Provide the [X, Y] coordinate of the cell's center where the given text is located.  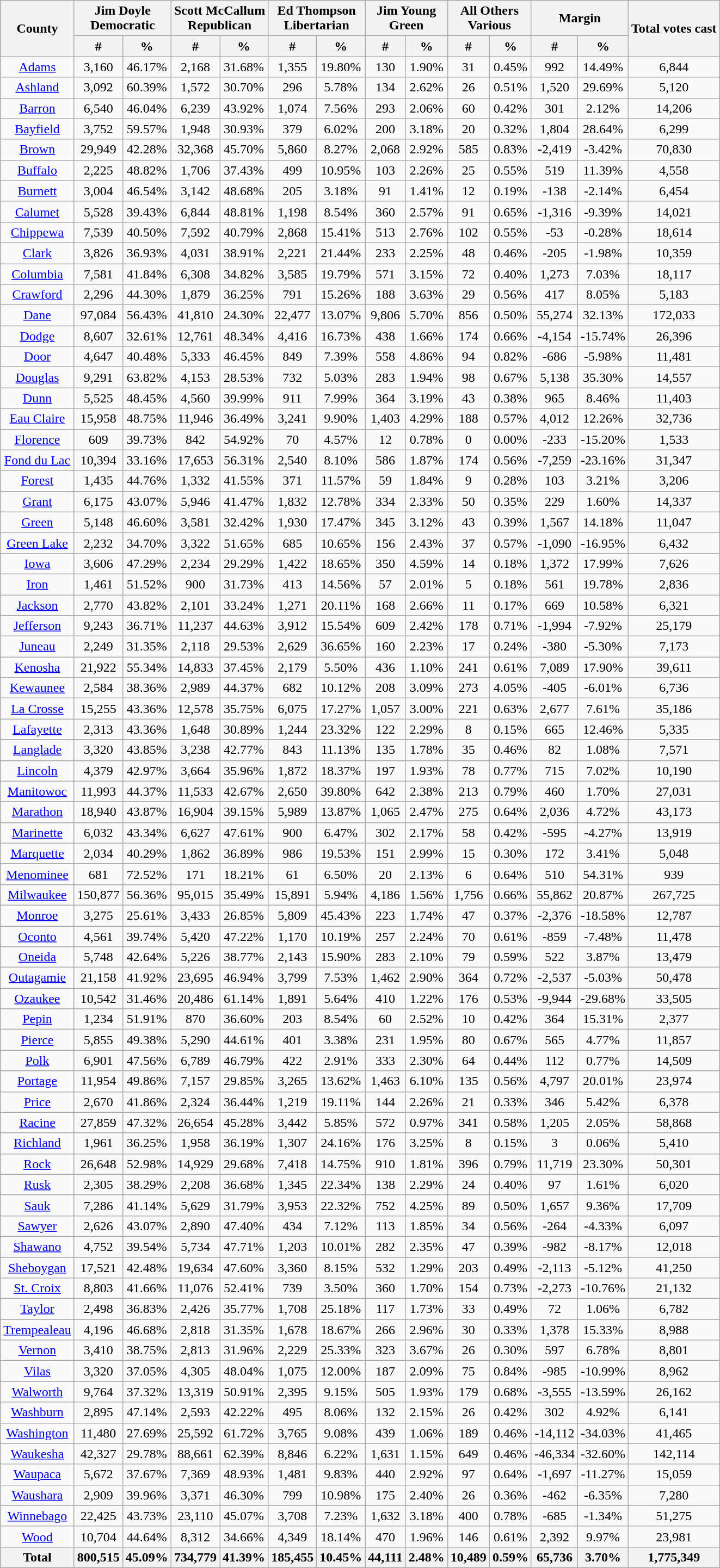
56.43% [147, 315]
41,250 [674, 1268]
3,322 [195, 543]
5,333 [195, 357]
26.85% [244, 915]
3,433 [195, 915]
156 [385, 543]
9.90% [341, 419]
439 [385, 1433]
47.56% [147, 1061]
14,206 [674, 108]
2.33% [427, 501]
2.42% [427, 626]
-5.03% [603, 978]
2,629 [293, 647]
2,540 [293, 460]
1,332 [195, 481]
3,708 [293, 1516]
37.67% [147, 1474]
15.33% [603, 1330]
42.22% [244, 1412]
51,275 [674, 1516]
4,305 [195, 1371]
685 [293, 543]
142,114 [674, 1454]
2,232 [98, 543]
-15.20% [603, 439]
7,539 [98, 232]
63.82% [147, 377]
Marathon [37, 812]
Lafayette [37, 729]
Sawyer [37, 1226]
Dodge [37, 336]
117 [385, 1309]
43.34% [147, 833]
-14,112 [554, 1433]
46.79% [244, 1061]
39.74% [147, 936]
7.02% [603, 771]
35.30% [603, 377]
3.25% [427, 1143]
11.39% [603, 170]
40.29% [147, 853]
22.34% [341, 1185]
41,465 [674, 1433]
151 [385, 853]
36.89% [244, 853]
14.49% [603, 67]
34.70% [147, 543]
5,734 [195, 1247]
7.56% [341, 108]
13.87% [341, 812]
296 [293, 88]
47.71% [244, 1247]
11,237 [195, 626]
1,403 [385, 419]
1,832 [293, 501]
-138 [554, 191]
46.54% [147, 191]
61 [293, 874]
-29.68% [603, 999]
38.75% [147, 1350]
Ed ThompsonLibertarian [317, 18]
38.36% [147, 688]
10.45% [341, 1557]
144 [385, 1102]
3,360 [293, 1268]
-9,944 [554, 999]
12.00% [341, 1371]
649 [468, 1454]
Marinette [37, 833]
55,274 [554, 315]
45.09% [147, 1557]
2,324 [195, 1102]
2,168 [195, 67]
39.73% [147, 439]
1,481 [293, 1474]
41.14% [147, 1205]
Waushara [37, 1495]
6,378 [674, 1102]
597 [554, 1350]
3,275 [98, 915]
-1,316 [554, 212]
2,626 [98, 1226]
1,706 [195, 170]
10.65% [341, 543]
1,462 [385, 978]
17.27% [341, 709]
197 [385, 771]
2,296 [98, 295]
8,962 [674, 1371]
-462 [554, 1495]
171 [195, 874]
1.60% [603, 501]
2,034 [98, 853]
59 [385, 481]
25 [468, 170]
842 [195, 439]
51.91% [147, 1019]
Milwaukee [37, 895]
7,157 [195, 1081]
54.31% [603, 874]
178 [468, 626]
1,203 [293, 1247]
37 [468, 543]
522 [554, 957]
0.65% [510, 212]
986 [293, 853]
15,958 [98, 419]
15,059 [674, 1474]
3,142 [195, 191]
5,855 [98, 1040]
21,922 [98, 667]
2,179 [293, 667]
571 [385, 274]
36.68% [244, 1185]
495 [293, 1412]
50,478 [674, 978]
26,396 [674, 336]
132 [385, 1412]
910 [385, 1164]
4,561 [98, 936]
2,036 [554, 812]
Margin [580, 18]
Juneau [37, 647]
Menominee [37, 874]
7,280 [674, 1495]
3,752 [98, 129]
1.84% [427, 481]
2,813 [195, 1350]
43.82% [147, 605]
4.29% [427, 419]
1.56% [427, 895]
26,162 [674, 1392]
15.31% [603, 1019]
1.66% [427, 336]
2.13% [427, 874]
229 [554, 501]
2,234 [195, 563]
10.01% [341, 1247]
8.05% [603, 295]
1,219 [293, 1102]
-205 [554, 253]
82 [554, 750]
2,890 [195, 1226]
40.79% [244, 232]
Richland [37, 1143]
14,021 [674, 212]
47.22% [244, 936]
9.83% [341, 1474]
-46,334 [554, 1454]
18.21% [244, 874]
35.77% [244, 1309]
24.30% [244, 315]
739 [293, 1288]
Polk [37, 1061]
34.82% [244, 274]
379 [293, 129]
1,355 [293, 67]
Scott McCallumRepublican [219, 18]
8.15% [341, 1268]
2.91% [341, 1061]
37.43% [244, 170]
1,065 [385, 812]
Trempealeau [37, 1330]
7,571 [674, 750]
Waukesha [37, 1454]
39.99% [244, 398]
3.21% [603, 481]
17 [468, 647]
9.08% [341, 1433]
2.38% [427, 791]
46.60% [147, 522]
849 [293, 357]
11.13% [341, 750]
1,678 [293, 1330]
965 [554, 398]
2,909 [98, 1495]
26,648 [98, 1164]
438 [385, 336]
31,347 [674, 460]
35.49% [244, 895]
Barron [37, 108]
0.84% [510, 1371]
-7,259 [554, 460]
Price [37, 1102]
130 [385, 67]
1,948 [195, 129]
0.06% [603, 1143]
6.22% [341, 1454]
44.30% [147, 295]
29.78% [147, 1454]
11,954 [98, 1081]
10,489 [468, 1557]
Buffalo [37, 170]
5.78% [341, 88]
0.73% [510, 1288]
29 [468, 295]
0.68% [510, 1392]
5,420 [195, 936]
200 [385, 129]
21,158 [98, 978]
48.93% [244, 1474]
11 [468, 605]
17,653 [195, 460]
18.65% [341, 563]
-11.27% [603, 1474]
0.82% [510, 357]
7,626 [674, 563]
4.92% [603, 1412]
Kenosha [37, 667]
5,672 [98, 1474]
Monroe [37, 915]
29.68% [244, 1164]
4,153 [195, 377]
11,993 [98, 791]
-1.34% [603, 1516]
47.60% [244, 1268]
41.84% [147, 274]
10,359 [674, 253]
Washburn [37, 1412]
Racine [37, 1123]
2,650 [293, 791]
1,422 [293, 563]
Taylor [37, 1309]
20.01% [603, 1081]
11,719 [554, 1164]
-405 [554, 688]
1,205 [554, 1123]
2.62% [427, 88]
10.58% [603, 605]
5.50% [341, 667]
-3,555 [554, 1392]
2.48% [427, 1557]
Jim DoyleDemocratic [122, 18]
12.26% [603, 419]
1,075 [293, 1371]
2.05% [603, 1123]
Iron [37, 584]
4.72% [603, 812]
-2,376 [554, 915]
102 [468, 232]
La Crosse [37, 709]
49.86% [147, 1081]
1,170 [293, 936]
41,810 [195, 315]
48 [468, 253]
2,836 [674, 584]
48.45% [147, 398]
8,801 [674, 1350]
1,461 [98, 584]
42.64% [147, 957]
2,221 [293, 253]
800,515 [98, 1557]
-7.92% [603, 626]
40.50% [147, 232]
15.26% [341, 295]
33.16% [147, 460]
0.53% [510, 999]
5,138 [554, 377]
0.58% [510, 1123]
Total votes cast [674, 28]
5,048 [674, 853]
4,349 [293, 1536]
Oconto [37, 936]
10.98% [341, 1495]
45.43% [341, 915]
1,775,349 [674, 1557]
Vernon [37, 1350]
39.80% [341, 791]
1.96% [427, 1536]
Green [37, 522]
29.85% [244, 1081]
221 [468, 709]
5,148 [98, 522]
6,239 [195, 108]
28.53% [244, 377]
42.28% [147, 150]
3.87% [603, 957]
31.79% [244, 1205]
-8.17% [603, 1247]
6,540 [98, 108]
29.69% [603, 88]
5.03% [341, 377]
Jefferson [37, 626]
2.15% [427, 1412]
3,442 [293, 1123]
1,244 [293, 729]
1,891 [293, 999]
2.06% [427, 108]
0.71% [510, 626]
Wood [37, 1536]
2.57% [427, 212]
37.32% [147, 1392]
Ozaukee [37, 999]
3.09% [427, 688]
510 [554, 874]
138 [385, 1185]
2,229 [293, 1350]
45.07% [244, 1516]
532 [385, 1268]
0.37% [510, 915]
Vilas [37, 1371]
3,585 [293, 274]
Crawford [37, 295]
5.94% [341, 895]
46.04% [147, 108]
36.19% [244, 1143]
25.33% [341, 1350]
19,634 [195, 1268]
2,249 [98, 647]
112 [554, 1061]
1,074 [293, 108]
39.96% [147, 1495]
7.23% [341, 1516]
14,557 [674, 377]
20.11% [341, 605]
9 [468, 481]
6,032 [98, 833]
3.41% [603, 853]
231 [385, 1040]
3,371 [195, 1495]
31.73% [244, 584]
3.70% [603, 1557]
11,076 [195, 1288]
44.63% [244, 626]
1,648 [195, 729]
350 [385, 563]
18.37% [341, 771]
10,704 [98, 1536]
17,521 [98, 1268]
38.77% [244, 957]
42.97% [147, 771]
29.53% [244, 647]
65,736 [554, 1557]
23,974 [674, 1081]
1,198 [293, 212]
293 [385, 108]
38.29% [147, 1185]
5,410 [674, 1143]
-53 [554, 232]
282 [385, 1247]
396 [468, 1164]
59.57% [147, 129]
2.09% [427, 1371]
791 [293, 295]
752 [385, 1205]
1.95% [427, 1040]
55.34% [147, 667]
323 [385, 1350]
-2.14% [603, 191]
0.28% [510, 481]
6,321 [674, 605]
2,426 [195, 1309]
8.27% [341, 150]
37.05% [147, 1371]
21,132 [674, 1288]
14.18% [603, 522]
37.45% [244, 667]
413 [293, 584]
County [37, 28]
Washington [37, 1433]
10.12% [341, 688]
1.22% [427, 999]
4.59% [427, 563]
Clark [37, 253]
Brown [37, 150]
3,606 [98, 563]
2,670 [98, 1102]
Marquette [37, 853]
1,631 [385, 1454]
205 [293, 191]
-685 [554, 1516]
-985 [554, 1371]
19.79% [341, 274]
39.15% [244, 812]
681 [98, 874]
36.60% [244, 1019]
6,075 [293, 709]
-15.74% [603, 336]
14 [468, 563]
25.18% [341, 1309]
Iowa [37, 563]
7,173 [674, 647]
2,118 [195, 647]
460 [554, 791]
715 [554, 771]
9.15% [341, 1392]
50,301 [674, 1164]
1,961 [98, 1143]
-5.30% [603, 647]
45.70% [244, 150]
60.39% [147, 88]
46.30% [244, 1495]
Adams [37, 67]
Kewaunee [37, 688]
31.68% [244, 67]
1,533 [674, 439]
Portage [37, 1081]
Rusk [37, 1185]
-10.99% [603, 1371]
4,752 [98, 1247]
56.31% [244, 460]
Dunn [37, 398]
22.32% [341, 1205]
Chippewa [37, 232]
8,607 [98, 336]
Calumet [37, 212]
14,509 [674, 1061]
9,806 [385, 315]
1,307 [293, 1143]
-686 [554, 357]
35 [468, 750]
5.70% [427, 315]
4,186 [385, 895]
11,480 [98, 1433]
Sheboygan [37, 1268]
39.43% [147, 212]
7,592 [195, 232]
43.85% [147, 750]
1,234 [98, 1019]
3,265 [293, 1081]
4,416 [293, 336]
1,378 [554, 1330]
47.61% [244, 833]
-1,090 [554, 543]
41.86% [147, 1102]
80 [468, 1040]
78 [468, 771]
11,047 [674, 522]
2.30% [427, 1061]
585 [468, 150]
Pepin [37, 1019]
51.65% [244, 543]
10.95% [341, 170]
6,097 [674, 1226]
23.30% [603, 1164]
62.39% [244, 1454]
5,946 [195, 501]
32.13% [603, 315]
11,481 [674, 357]
44.64% [147, 1536]
6,020 [674, 1185]
Pierce [37, 1040]
Door [37, 357]
6.47% [341, 833]
61.72% [244, 1433]
10,542 [98, 999]
2.43% [427, 543]
1.10% [427, 667]
22,425 [98, 1516]
46.17% [147, 67]
2.96% [427, 1330]
15.41% [341, 232]
992 [554, 67]
172,033 [674, 315]
2.40% [427, 1495]
8,846 [293, 1454]
1.29% [427, 1268]
Waupaca [37, 1474]
17,709 [674, 1205]
32.42% [244, 522]
341 [468, 1123]
34.66% [244, 1536]
3.63% [427, 295]
1,872 [293, 771]
3,912 [293, 626]
113 [385, 1226]
2.17% [427, 833]
1,756 [468, 895]
13.62% [341, 1081]
9,243 [98, 626]
12,018 [674, 1247]
5,183 [674, 295]
1,632 [385, 1516]
24 [468, 1185]
-23.16% [603, 460]
1.78% [427, 750]
0.19% [510, 191]
14,833 [195, 667]
3.38% [341, 1040]
12,761 [195, 336]
257 [385, 936]
1,372 [554, 563]
8.10% [341, 460]
3,241 [293, 419]
52.41% [244, 1288]
2.25% [427, 253]
1.94% [427, 377]
233 [385, 253]
98 [468, 377]
5,748 [98, 957]
19.80% [341, 67]
434 [293, 1226]
7.03% [603, 274]
669 [554, 605]
1,345 [293, 1185]
208 [385, 688]
41.39% [244, 1557]
5,120 [674, 88]
42.48% [147, 1268]
146 [468, 1536]
-1.98% [603, 253]
45.28% [244, 1123]
-2,273 [554, 1288]
3,664 [195, 771]
2.10% [427, 957]
3,206 [674, 481]
6,782 [674, 1309]
2.66% [427, 605]
29.29% [244, 563]
0.24% [510, 647]
32,368 [195, 150]
410 [385, 999]
0.45% [510, 67]
Dane [37, 315]
47.32% [147, 1123]
19.11% [341, 1102]
1,463 [385, 1081]
417 [554, 295]
41.92% [147, 978]
23,110 [195, 1516]
Green Lake [37, 543]
48.75% [147, 419]
3,092 [98, 88]
64 [468, 1061]
400 [468, 1516]
47.29% [147, 563]
89 [468, 1205]
Oneida [37, 957]
122 [385, 729]
1.85% [427, 1226]
15.54% [341, 626]
Lincoln [37, 771]
3.15% [427, 274]
46.45% [244, 357]
6.50% [341, 874]
346 [554, 1102]
4,797 [554, 1081]
273 [468, 688]
48.81% [244, 212]
7,089 [554, 667]
2,895 [98, 1412]
3.00% [427, 709]
5,809 [293, 915]
1,879 [195, 295]
13,919 [674, 833]
-2,537 [554, 978]
2.99% [427, 853]
51.52% [147, 584]
1.61% [603, 1185]
94 [468, 357]
513 [385, 232]
1,271 [293, 605]
856 [468, 315]
25,179 [674, 626]
25.61% [147, 915]
32.61% [147, 336]
5,290 [195, 1040]
642 [385, 791]
4.57% [341, 439]
41.47% [244, 501]
1.74% [427, 915]
3.12% [427, 522]
30.93% [244, 129]
333 [385, 1061]
2,498 [98, 1309]
36.83% [147, 1309]
0.00% [510, 439]
7,418 [293, 1164]
-3.42% [603, 150]
79 [468, 957]
0.51% [510, 88]
41.66% [147, 1288]
6,432 [674, 543]
Langlade [37, 750]
40.48% [147, 357]
30 [468, 1330]
23,695 [195, 978]
2,225 [98, 170]
19.78% [603, 584]
2,305 [98, 1185]
440 [385, 1474]
30.89% [244, 729]
266 [385, 1330]
2.12% [603, 108]
1,572 [195, 88]
-32.60% [603, 1454]
470 [385, 1536]
44,111 [385, 1557]
6,901 [98, 1061]
-1,994 [554, 626]
6,141 [674, 1412]
33 [468, 1309]
4.86% [427, 357]
Florence [37, 439]
6.78% [603, 1350]
6 [468, 874]
16,904 [195, 812]
9.97% [603, 1536]
33.24% [244, 605]
3,765 [293, 1433]
46.94% [244, 978]
7.99% [341, 398]
0.17% [510, 605]
3,581 [195, 522]
-6.01% [603, 688]
1,435 [98, 481]
28.64% [603, 129]
5.85% [341, 1123]
15,891 [293, 895]
41.55% [244, 481]
9,764 [98, 1392]
All OthersVarious [489, 18]
175 [385, 1495]
Jackson [37, 605]
27,031 [674, 791]
3.19% [427, 398]
39.54% [147, 1247]
275 [468, 812]
35,186 [674, 709]
36.71% [147, 626]
13.07% [341, 315]
-4.33% [603, 1226]
58,868 [674, 1123]
5.42% [603, 1102]
48.82% [147, 170]
3,953 [293, 1205]
Winnebago [37, 1516]
422 [293, 1061]
1,958 [195, 1143]
Forest [37, 481]
27,859 [98, 1123]
9.36% [603, 1205]
5,860 [293, 150]
134 [385, 88]
2,208 [195, 1185]
2,677 [554, 709]
21.44% [341, 253]
70,830 [674, 150]
3.67% [427, 1350]
Walworth [37, 1392]
11,946 [195, 419]
0.72% [510, 978]
6,308 [195, 274]
24.16% [341, 1143]
3 [554, 1143]
Bayfield [37, 129]
2.47% [427, 812]
Manitowoc [37, 791]
-380 [554, 647]
-264 [554, 1226]
43,173 [674, 812]
47.14% [147, 1412]
12,787 [674, 915]
2,395 [293, 1392]
Jim YoungGreen [406, 18]
586 [385, 460]
2,989 [195, 688]
-7.48% [603, 936]
1,804 [554, 129]
4,560 [195, 398]
61.14% [244, 999]
Sauk [37, 1205]
6,175 [98, 501]
44.76% [147, 481]
14.75% [341, 1164]
2,818 [195, 1330]
12.46% [603, 729]
-4.27% [603, 833]
22,477 [293, 315]
0.35% [510, 501]
10,190 [674, 771]
870 [195, 1019]
160 [385, 647]
39,611 [674, 667]
3,410 [98, 1350]
911 [293, 398]
4.05% [510, 688]
-233 [554, 439]
734,779 [195, 1557]
0.36% [510, 1495]
17.90% [603, 667]
42,327 [98, 1454]
29,949 [98, 150]
31.46% [147, 999]
Rock [37, 1164]
3,004 [98, 191]
13,319 [195, 1392]
-2,419 [554, 150]
17.99% [603, 563]
267,725 [674, 895]
1.73% [427, 1309]
11,478 [674, 936]
-5.98% [603, 357]
5,989 [293, 812]
572 [385, 1123]
2,313 [98, 729]
14,929 [195, 1164]
46.68% [147, 1330]
0.97% [427, 1123]
3.50% [341, 1288]
1,057 [385, 709]
4,031 [195, 253]
7,369 [195, 1474]
18,614 [674, 232]
15 [468, 853]
6.10% [427, 1081]
-6.35% [603, 1495]
18,117 [674, 274]
3,799 [293, 978]
17.47% [341, 522]
7.39% [341, 357]
16.73% [341, 336]
-982 [554, 1247]
1.90% [427, 67]
4,196 [98, 1330]
8,988 [674, 1330]
54.92% [244, 439]
43.73% [147, 1516]
6.02% [341, 129]
168 [385, 605]
-16.95% [603, 543]
2,593 [195, 1412]
St. Croix [37, 1288]
15,255 [98, 709]
2.23% [427, 647]
50 [468, 501]
561 [554, 584]
5,335 [674, 729]
2.24% [427, 936]
7.12% [341, 1226]
0.32% [510, 129]
2.01% [427, 584]
5,226 [195, 957]
5,528 [98, 212]
1,930 [293, 522]
Columbia [37, 274]
Douglas [37, 377]
2,101 [195, 605]
31.96% [244, 1350]
334 [385, 501]
2.35% [427, 1247]
42.77% [244, 750]
Grant [37, 501]
6,789 [195, 1061]
15.90% [341, 957]
-0.28% [603, 232]
682 [293, 688]
97,084 [98, 315]
172 [554, 853]
48.68% [244, 191]
48.04% [244, 1371]
21 [468, 1102]
371 [293, 481]
179 [468, 1392]
-859 [554, 936]
Fond du Lac [37, 460]
1.41% [427, 191]
10.19% [341, 936]
6,454 [674, 191]
4.77% [603, 1040]
49.38% [147, 1040]
1.87% [427, 460]
1.81% [427, 1164]
401 [293, 1040]
732 [293, 377]
0.38% [510, 398]
Ashland [37, 88]
12.78% [341, 501]
7.61% [603, 709]
50.91% [244, 1392]
189 [468, 1433]
241 [468, 667]
18.67% [341, 1330]
35.96% [244, 771]
4.25% [427, 1205]
-2,113 [554, 1268]
1,273 [554, 274]
8.06% [341, 1412]
9,291 [98, 377]
36.49% [244, 419]
44.61% [244, 1040]
35.75% [244, 709]
185,455 [293, 1557]
-1,697 [554, 1474]
20.87% [603, 895]
11.57% [341, 481]
-4,154 [554, 336]
1.08% [603, 750]
-5.12% [603, 1268]
150,877 [98, 895]
11,403 [674, 398]
20,486 [195, 999]
25,592 [195, 1433]
0.63% [510, 709]
36.65% [341, 647]
154 [468, 1288]
6,627 [195, 833]
10 [468, 1019]
505 [385, 1392]
939 [674, 874]
26,654 [195, 1123]
5,525 [98, 398]
38.91% [244, 253]
7,581 [98, 274]
72.52% [147, 874]
18,940 [98, 812]
33,505 [674, 999]
Shawano [37, 1247]
14.56% [341, 584]
56.36% [147, 895]
2.52% [427, 1019]
5.64% [341, 999]
0.83% [510, 150]
1,862 [195, 853]
558 [385, 357]
2.76% [427, 232]
5 [468, 584]
30.70% [244, 88]
6,736 [674, 688]
345 [385, 522]
23,981 [674, 1536]
-9.39% [603, 212]
34 [468, 1226]
36.93% [147, 253]
187 [385, 1371]
-34.03% [603, 1433]
11,857 [674, 1040]
2,868 [293, 232]
1,520 [554, 88]
57 [385, 584]
32,736 [674, 419]
52.98% [147, 1164]
7.53% [341, 978]
12,578 [195, 709]
43.92% [244, 108]
8,312 [195, 1536]
499 [293, 170]
1,567 [554, 522]
27.69% [147, 1433]
Total [37, 1557]
-10.76% [603, 1288]
Burnett [37, 191]
665 [554, 729]
4,012 [554, 419]
31 [468, 67]
95,015 [195, 895]
2,584 [98, 688]
42.67% [244, 791]
2.90% [427, 978]
3,160 [98, 67]
2,377 [674, 1019]
8,803 [98, 1288]
565 [554, 1040]
213 [468, 791]
3,826 [98, 253]
301 [554, 108]
36.44% [244, 1102]
8.46% [603, 398]
1,657 [554, 1205]
1,708 [293, 1309]
10,394 [98, 460]
519 [554, 170]
4,647 [98, 357]
2,392 [554, 1536]
-18.58% [603, 915]
13,479 [674, 957]
7,286 [98, 1205]
2,068 [385, 150]
48.34% [244, 336]
3,238 [195, 750]
0 [468, 439]
Eau Claire [37, 419]
0.44% [510, 1061]
18.14% [341, 1536]
Outagamie [37, 978]
799 [293, 1495]
5,629 [195, 1205]
11,533 [195, 791]
4,558 [674, 170]
843 [293, 750]
14,337 [674, 501]
2,770 [98, 605]
223 [385, 915]
-13.59% [603, 1392]
6,299 [674, 129]
-595 [554, 833]
47.40% [244, 1226]
4,379 [98, 771]
58 [468, 833]
2,143 [293, 957]
55,862 [554, 895]
75 [468, 1371]
19.53% [341, 853]
88,661 [195, 1454]
436 [385, 667]
1.15% [427, 1454]
43.87% [147, 812]
23.32% [341, 729]
